Identify which cell holds the provided text, then report its [x, y] central coordinate. 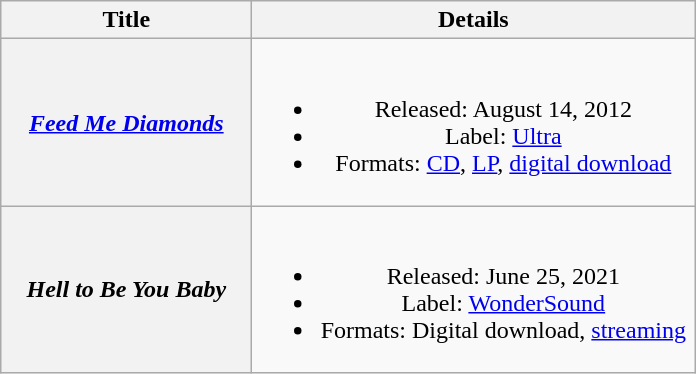
Released: August 14, 2012Label: UltraFormats: CD, LP, digital download [474, 122]
Details [474, 20]
Released: June 25, 2021Label: WonderSoundFormats: Digital download, streaming [474, 290]
Feed Me Diamonds [126, 122]
Title [126, 20]
Hell to Be You Baby [126, 290]
